Return (X, Y) of the center of cell containing provided text 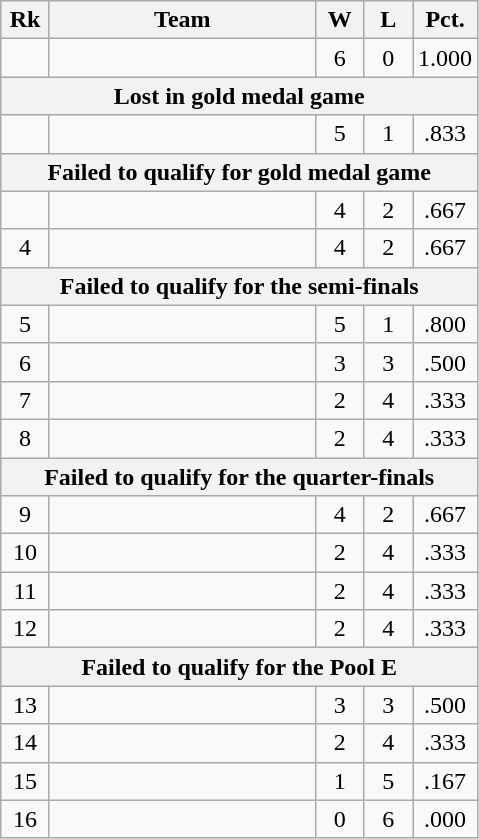
12 (26, 629)
.800 (444, 324)
.000 (444, 819)
.167 (444, 781)
1.000 (444, 58)
11 (26, 591)
Failed to qualify for gold medal game (240, 172)
Failed to qualify for the quarter-finals (240, 477)
Failed to qualify for the Pool E (240, 667)
W (340, 20)
Team (182, 20)
10 (26, 553)
7 (26, 400)
Failed to qualify for the semi-finals (240, 286)
Lost in gold medal game (240, 96)
.833 (444, 134)
16 (26, 819)
Rk (26, 20)
8 (26, 438)
L (388, 20)
Pct. (444, 20)
14 (26, 743)
13 (26, 705)
9 (26, 515)
15 (26, 781)
